Capture the cell that displays the provided text and extract its (X, Y) central coordinate. 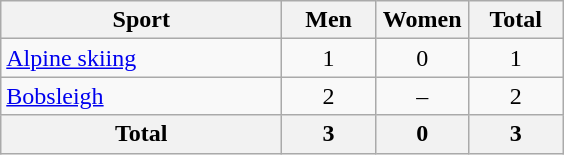
– (422, 96)
Alpine skiing (142, 58)
Men (329, 20)
Bobsleigh (142, 96)
Sport (142, 20)
Women (422, 20)
